Extract the (X, Y) coordinate from the center of the cell holding the provided text.  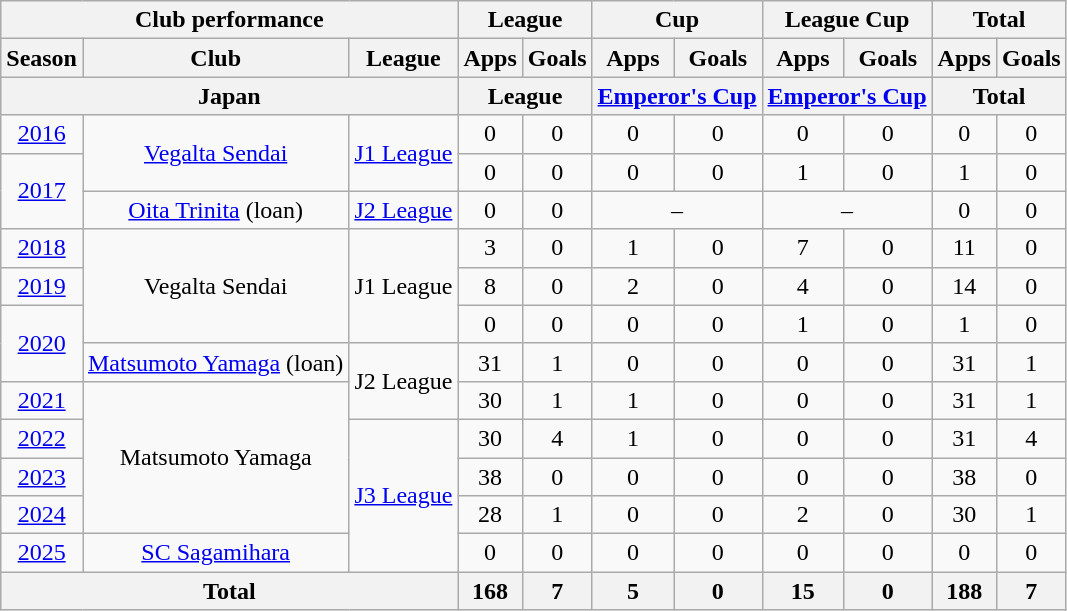
2022 (42, 438)
2020 (42, 343)
2021 (42, 400)
Oita Trinita (loan) (215, 210)
14 (964, 286)
Japan (230, 96)
2023 (42, 477)
28 (490, 515)
2017 (42, 191)
Matsumoto Yamaga (215, 457)
2018 (42, 248)
11 (964, 248)
188 (964, 591)
J3 League (404, 495)
2016 (42, 134)
2024 (42, 515)
Club (215, 58)
League Cup (847, 20)
5 (633, 591)
15 (803, 591)
8 (490, 286)
Cup (677, 20)
Season (42, 58)
168 (490, 591)
Matsumoto Yamaga (loan) (215, 362)
SC Sagamihara (215, 553)
2025 (42, 553)
Club performance (230, 20)
2019 (42, 286)
3 (490, 248)
